For the text-containing cell, return its midpoint in (x, y) coordinate format. 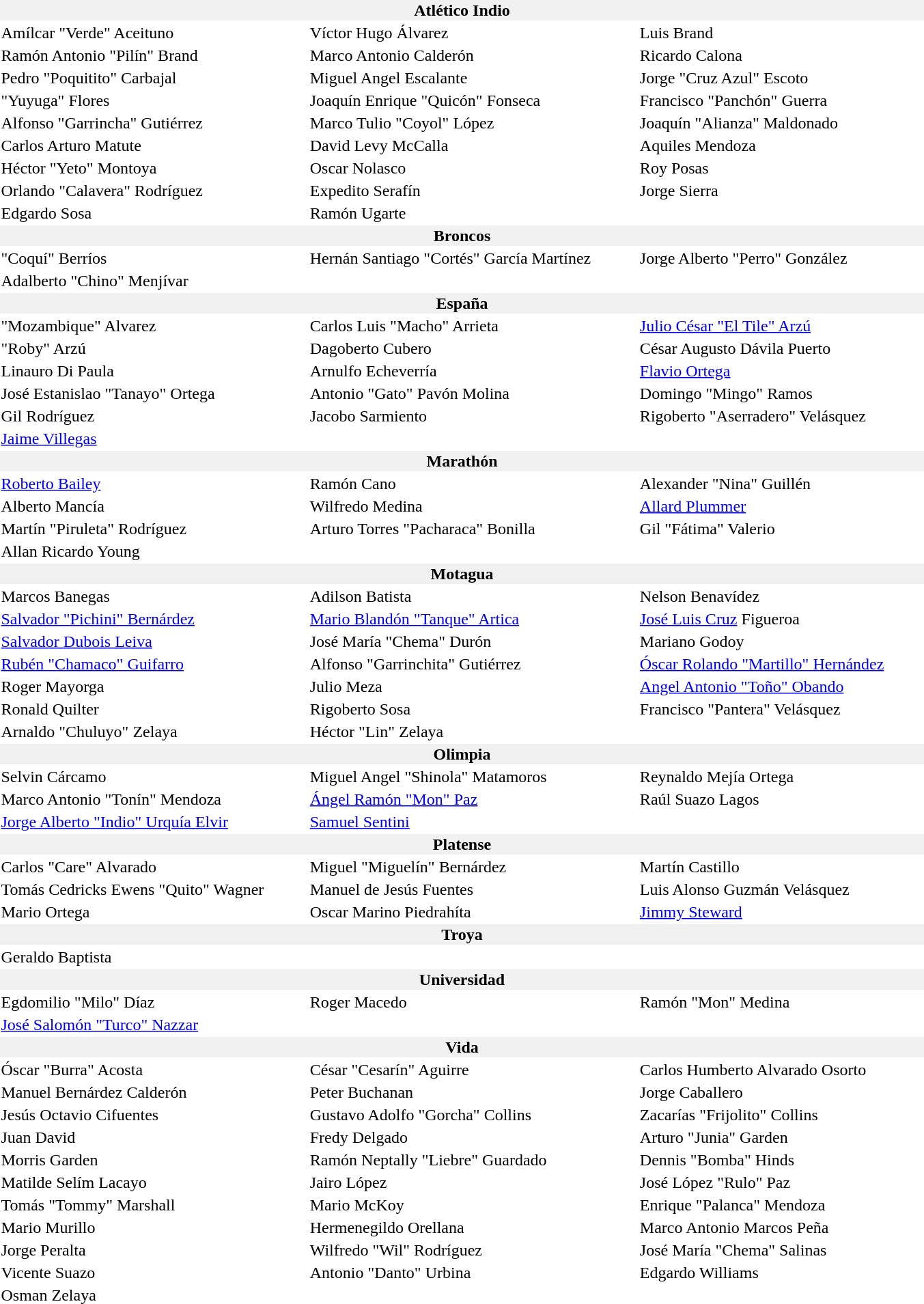
Arturo "Junia" Garden (781, 1137)
Gil Rodríguez (153, 416)
Alberto Mancía (153, 506)
Jimmy Steward (781, 912)
España (462, 303)
Carlos "Care" Alvarado (153, 867)
Óscar "Burra" Acosta (153, 1070)
Mario Ortega (153, 912)
Nelson Benavídez (781, 596)
Julio Meza (473, 686)
Roger Macedo (473, 1002)
Vida (462, 1047)
Allan Ricardo Young (153, 551)
Wilfredo "Wil" Rodríguez (473, 1250)
Linauro Di Paula (153, 371)
Marco Antonio "Tonín" Mendoza (153, 799)
César "Cesarín" Aguirre (473, 1070)
Alfonso "Garrincha" Gutiérrez (153, 123)
"Mozambique" Alvarez (153, 326)
Tomás Cedricks Ewens "Quito" Wagner (153, 889)
Rubén "Chamaco" Guifarro (153, 664)
Salvador Dubois Leiva (153, 641)
Tomás "Tommy" Marshall (153, 1205)
Ángel Ramón "Mon" Paz (473, 799)
David Levy McCalla (473, 145)
Jairo López (473, 1182)
José Luis Cruz Figueroa (781, 619)
José María "Chema" Durón (473, 641)
Héctor "Lin" Zelaya (473, 732)
Samuel Sentini (473, 822)
Luis Alonso Guzmán Velásquez (781, 889)
Mario Blandón "Tanque" Artica (473, 619)
Jesús Octavio Cifuentes (153, 1115)
Carlos Humberto Alvarado Osorto (781, 1070)
Rigoberto "Aserradero" Velásquez (781, 416)
Hernán Santiago "Cortés" García Martínez (473, 258)
Egdomilio "Milo" Díaz (153, 1002)
Oscar Nolasco (473, 168)
Marathón (462, 461)
"Roby" Arzú (153, 348)
Alfonso "Garrinchita" Gutiérrez (473, 664)
Gil "Fátima" Valerio (781, 529)
Matilde Selím Lacayo (153, 1182)
Fredy Delgado (473, 1137)
Mario McKoy (473, 1205)
Antonio "Gato" Pavón Molina (473, 393)
Morris Garden (153, 1160)
Arturo Torres "Pacharaca" Bonilla (473, 529)
Olimpia (462, 754)
José Estanislao "Tanayo" Ortega (153, 393)
Miguel Angel Escalante (473, 78)
José Salomón "Turco" Nazzar (153, 1025)
Jorge Sierra (781, 191)
Adilson Batista (473, 596)
Jorge "Cruz Azul" Escoto (781, 78)
Rigoberto Sosa (473, 709)
Marco Antonio Calderón (473, 55)
Ramón Ugarte (473, 213)
Oscar Marino Piedrahíta (473, 912)
Marco Tulio "Coyol" López (473, 123)
Jorge Caballero (781, 1092)
Luis Brand (781, 33)
"Coquí" Berríos (153, 258)
Aquiles Mendoza (781, 145)
Motagua (462, 574)
Allard Plummer (781, 506)
Jorge Alberto "Indio" Urquía Elvir (153, 822)
Juan David (153, 1137)
Jorge Peralta (153, 1250)
Roger Mayorga (153, 686)
Reynaldo Mejía Ortega (781, 777)
Carlos Luis "Macho" Arrieta (473, 326)
Geraldo Baptista (153, 957)
Roberto Bailey (153, 484)
Martín Castillo (781, 867)
Adalberto "Chino" Menjívar (153, 281)
José María "Chema" Salinas (781, 1250)
Wilfredo Medina (473, 506)
Hermenegildo Orellana (473, 1227)
Ronald Quilter (153, 709)
Zacarías "Frijolito" Collins (781, 1115)
Manuel de Jesús Fuentes (473, 889)
Carlos Arturo Matute (153, 145)
Marco Antonio Marcos Peña (781, 1227)
Domingo "Mingo" Ramos (781, 393)
Antonio "Danto" Urbina (473, 1273)
Héctor "Yeto" Montoya (153, 168)
Roy Posas (781, 168)
Broncos (462, 236)
Platense (462, 844)
Angel Antonio "Toño" Obando (781, 686)
Atlético Indio (462, 10)
Edgardo Sosa (153, 213)
Jaime Villegas (153, 439)
Martín "Piruleta" Rodríguez (153, 529)
Alexander "Nina" Guillén (781, 484)
Peter Buchanan (473, 1092)
Salvador "Pichini" Bernárdez (153, 619)
Miguel Angel "Shinola" Matamoros (473, 777)
Troya (462, 934)
José López "Rulo" Paz (781, 1182)
Víctor Hugo Álvarez (473, 33)
Dennis "Bomba" Hinds (781, 1160)
Julio César "El Tile" Arzú (781, 326)
Joaquín "Alianza" Maldonado (781, 123)
Ricardo Calona (781, 55)
César Augusto Dávila Puerto (781, 348)
Francisco "Panchón" Guerra (781, 100)
"Yuyuga" Flores (153, 100)
Raúl Suazo Lagos (781, 799)
Mario Murillo (153, 1227)
Gustavo Adolfo "Gorcha" Collins (473, 1115)
Edgardo Williams (781, 1273)
Dagoberto Cubero (473, 348)
Manuel Bernárdez Calderón (153, 1092)
Joaquín Enrique "Quicón" Fonseca (473, 100)
Marcos Banegas (153, 596)
Mariano Godoy (781, 641)
Óscar Rolando "Martillo" Hernández (781, 664)
Jacobo Sarmiento (473, 416)
Arnulfo Echeverría (473, 371)
Expedito Serafín (473, 191)
Ramón "Mon" Medina (781, 1002)
Enrique "Palanca" Mendoza (781, 1205)
Universidad (462, 980)
Jorge Alberto "Perro" González (781, 258)
Miguel "Miguelín" Bernárdez (473, 867)
Flavio Ortega (781, 371)
Arnaldo "Chuluyo" Zelaya (153, 732)
Pedro "Poquitito" Carbajal (153, 78)
Ramón Antonio "Pilín" Brand (153, 55)
Orlando "Calavera" Rodríguez (153, 191)
Ramón Neptally "Liebre" Guardado (473, 1160)
Ramón Cano (473, 484)
Amílcar "Verde" Aceituno (153, 33)
Francisco "Pantera" Velásquez (781, 709)
Vicente Suazo (153, 1273)
Selvin Cárcamo (153, 777)
